Identify which cell holds the provided text, then report its [X, Y] central coordinate. 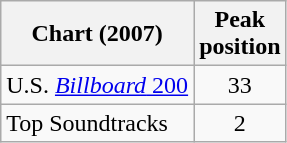
33 [240, 85]
Top Soundtracks [98, 123]
Chart (2007) [98, 34]
2 [240, 123]
U.S. Billboard 200 [98, 85]
Peakposition [240, 34]
